From the cell containing the given text, extract its center point as [X, Y] coordinate. 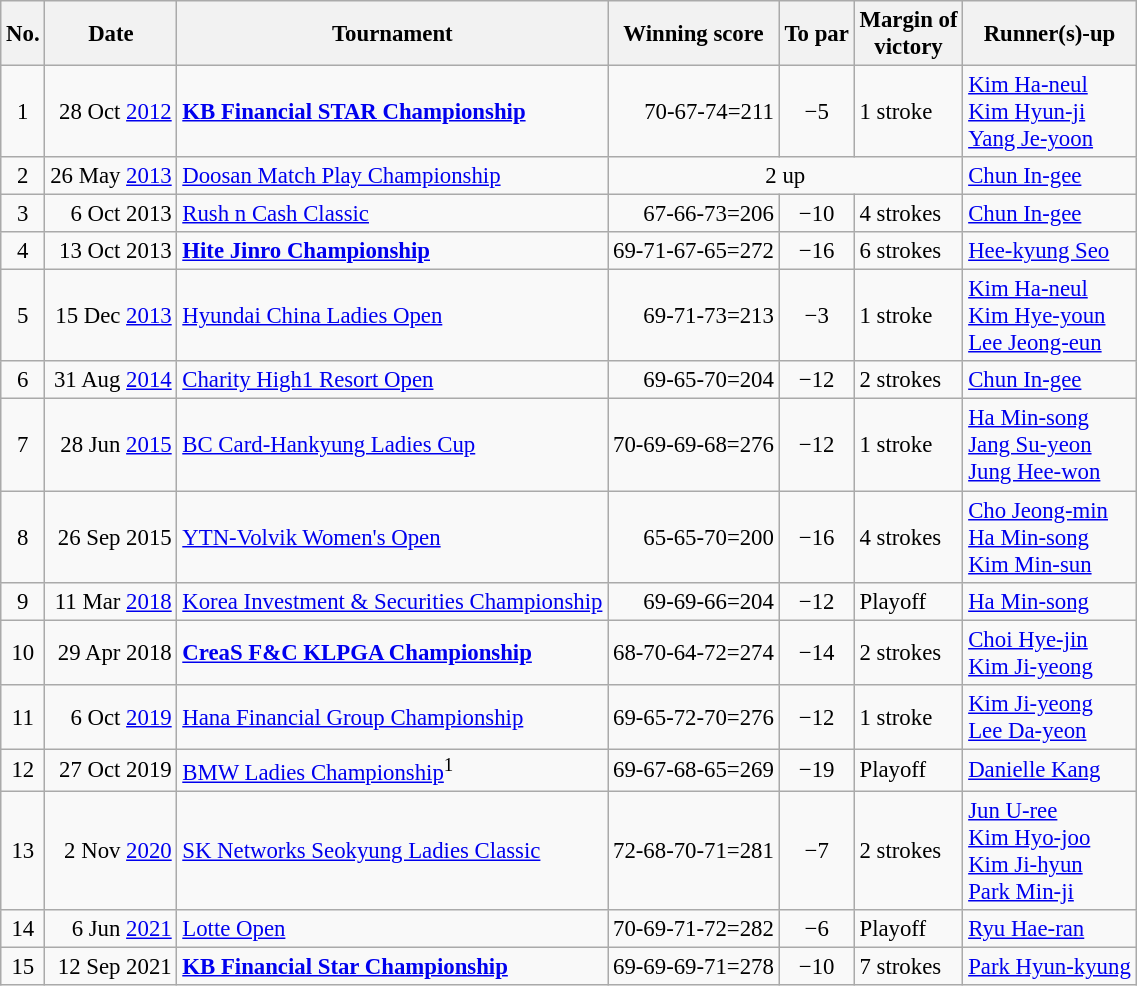
Runner(s)-up [1050, 34]
28 Oct 2012 [111, 112]
68-70-64-72=274 [694, 652]
2 Nov 2020 [111, 850]
15 Dec 2013 [111, 316]
70-69-71-72=282 [694, 929]
69-65-72-70=276 [694, 716]
6 [23, 381]
−14 [816, 652]
70-69-69-68=276 [694, 445]
BMW Ladies Championship1 [392, 770]
65-65-70=200 [694, 537]
70-67-74=211 [694, 112]
69-69-69-71=278 [694, 966]
Kim Ha-neul Kim Hyun-ji Yang Je-yoon [1050, 112]
Korea Investment & Securities Championship [392, 601]
Margin ofvictory [908, 34]
2 up [786, 176]
1 [23, 112]
Hyundai China Ladies Open [392, 316]
Danielle Kang [1050, 770]
3 [23, 214]
−7 [816, 850]
Winning score [694, 34]
−3 [816, 316]
−6 [816, 929]
28 Jun 2015 [111, 445]
27 Oct 2019 [111, 770]
Hana Financial Group Championship [392, 716]
6 Oct 2019 [111, 716]
26 Sep 2015 [111, 537]
Ryu Hae-ran [1050, 929]
YTN-Volvik Women's Open [392, 537]
Jun U-ree Kim Hyo-joo Kim Ji-hyun Park Min-ji [1050, 850]
Date [111, 34]
9 [23, 601]
Tournament [392, 34]
5 [23, 316]
26 May 2013 [111, 176]
12 Sep 2021 [111, 966]
Rush n Cash Classic [392, 214]
CreaS F&C KLPGA Championship [392, 652]
67-66-73=206 [694, 214]
Hite Jinro Championship [392, 251]
Ha Min-song [1050, 601]
8 [23, 537]
Cho Jeong-min Ha Min-song Kim Min-sun [1050, 537]
To par [816, 34]
72-68-70-71=281 [694, 850]
Doosan Match Play Championship [392, 176]
15 [23, 966]
69-71-67-65=272 [694, 251]
4 [23, 251]
13 Oct 2013 [111, 251]
Ha Min-song Jang Su-yeon Jung Hee-won [1050, 445]
12 [23, 770]
−19 [816, 770]
Park Hyun-kyung [1050, 966]
69-71-73=213 [694, 316]
7 [23, 445]
14 [23, 929]
Kim Ha-neul Kim Hye-youn Lee Jeong-eun [1050, 316]
2 [23, 176]
69-69-66=204 [694, 601]
SK Networks Seokyung Ladies Classic [392, 850]
69-65-70=204 [694, 381]
KB Financial STAR Championship [392, 112]
11 Mar 2018 [111, 601]
6 Oct 2013 [111, 214]
29 Apr 2018 [111, 652]
31 Aug 2014 [111, 381]
KB Financial Star Championship [392, 966]
Lotte Open [392, 929]
69-67-68-65=269 [694, 770]
BC Card-Hankyung Ladies Cup [392, 445]
13 [23, 850]
6 Jun 2021 [111, 929]
Choi Hye-jin Kim Ji-yeong [1050, 652]
7 strokes [908, 966]
Hee-kyung Seo [1050, 251]
6 strokes [908, 251]
No. [23, 34]
Charity High1 Resort Open [392, 381]
11 [23, 716]
10 [23, 652]
−5 [816, 112]
Kim Ji-yeong Lee Da-yeon [1050, 716]
